Identify which cell holds the provided text, then report its (X, Y) central coordinate. 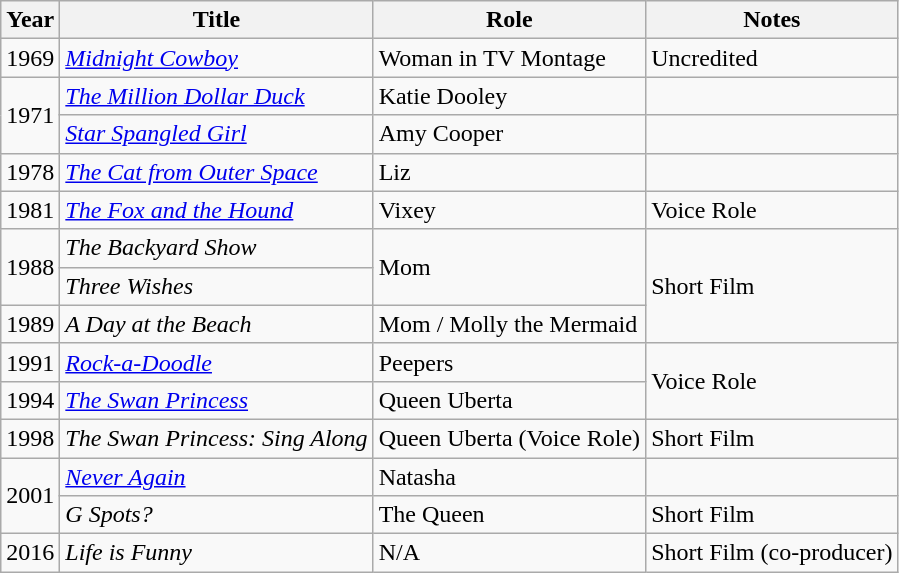
1989 (30, 324)
The Swan Princess: Sing Along (216, 438)
1969 (30, 58)
Vixey (510, 210)
N/A (510, 553)
Role (510, 20)
Midnight Cowboy (216, 58)
Notes (772, 20)
1981 (30, 210)
Uncredited (772, 58)
Liz (510, 172)
The Fox and the Hound (216, 210)
Mom / Molly the Mermaid (510, 324)
1978 (30, 172)
A Day at the Beach (216, 324)
Three Wishes (216, 286)
Rock-a-Doodle (216, 362)
Queen Uberta (510, 400)
Queen Uberta (Voice Role) (510, 438)
1971 (30, 115)
Amy Cooper (510, 134)
1988 (30, 267)
The Million Dollar Duck (216, 96)
Peepers (510, 362)
Never Again (216, 477)
Woman in TV Montage (510, 58)
Title (216, 20)
1991 (30, 362)
Short Film (co-producer) (772, 553)
Year (30, 20)
The Queen (510, 515)
G Spots? (216, 515)
The Cat from Outer Space (216, 172)
The Swan Princess (216, 400)
Natasha (510, 477)
The Backyard Show (216, 248)
1994 (30, 400)
Star Spangled Girl (216, 134)
Mom (510, 267)
Katie Dooley (510, 96)
Life is Funny (216, 553)
2016 (30, 553)
1998 (30, 438)
2001 (30, 496)
